Pinpoint the cell where the given text exists, returning its [x, y] midpoint coordinate. 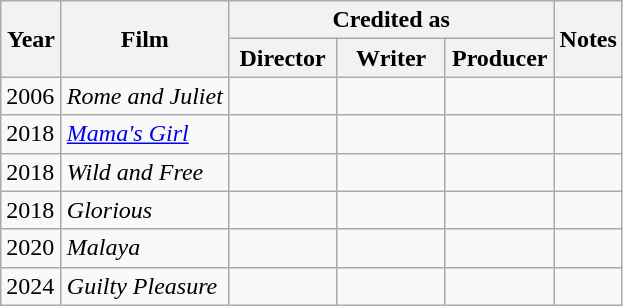
2006 [32, 96]
Rome and Juliet [144, 96]
Director [282, 58]
Year [32, 39]
Malaya [144, 248]
2020 [32, 248]
Glorious [144, 210]
Notes [588, 39]
2024 [32, 286]
Credited as [391, 20]
Film [144, 39]
Guilty Pleasure [144, 286]
Writer [392, 58]
Wild and Free [144, 172]
Producer [500, 58]
Mama's Girl [144, 134]
